Extract the (X, Y) coordinate from the center of the cell holding the provided text.  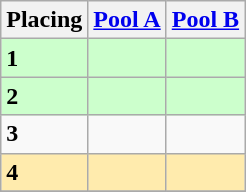
Placing (44, 20)
4 (44, 172)
2 (44, 96)
Pool B (205, 20)
3 (44, 134)
Pool A (127, 20)
1 (44, 58)
